Provide the [x, y] coordinate of the cell's center where the given text is located.  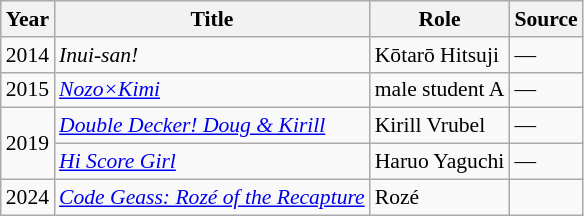
2014 [28, 55]
2024 [28, 197]
male student A [440, 90]
Source [546, 19]
Double Decker! Doug & Kirill [212, 126]
Nozo×Kimi [212, 90]
Title [212, 19]
Haruo Yaguchi [440, 162]
Year [28, 19]
Inui-san! [212, 55]
Kirill Vrubel [440, 126]
2015 [28, 90]
Hi Score Girl [212, 162]
Rozé [440, 197]
Code Geass: Rozé of the Recapture [212, 197]
2019 [28, 144]
Role [440, 19]
Kōtarō Hitsuji [440, 55]
